Locate the cell with the specified text and output its (X, Y) center coordinate. 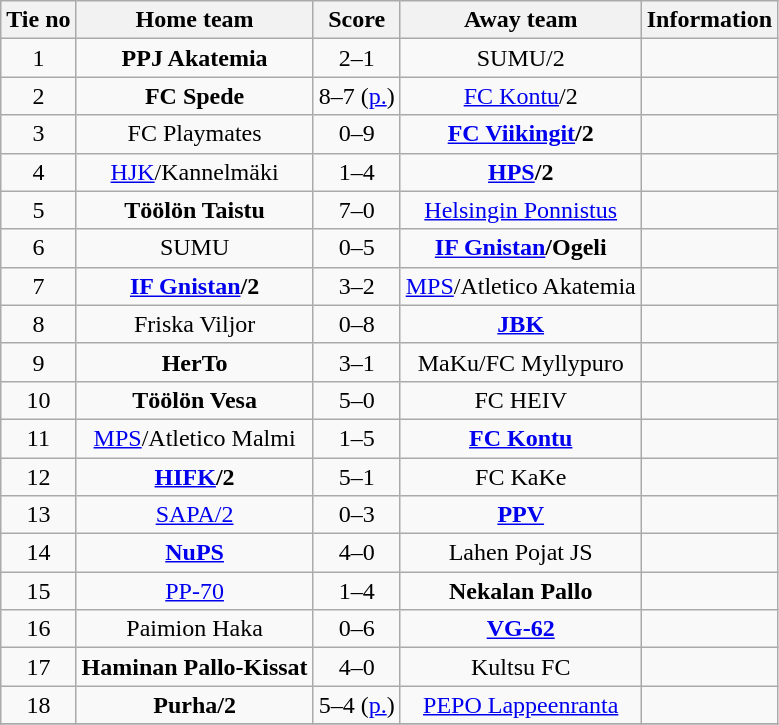
11 (38, 438)
PP-70 (194, 591)
15 (38, 591)
18 (38, 705)
Friska Viljor (194, 324)
7 (38, 286)
FC HEIV (520, 400)
FC Kontu/2 (520, 96)
FC Kontu (520, 438)
JBK (520, 324)
2 (38, 96)
PPV (520, 515)
0–6 (356, 629)
2–1 (356, 58)
Information (709, 20)
Haminan Pallo-Kissat (194, 667)
1–5 (356, 438)
0–9 (356, 134)
FC Playmates (194, 134)
8 (38, 324)
IF Gnistan/Ogeli (520, 248)
NuPS (194, 553)
0–8 (356, 324)
MaKu/FC Myllypuro (520, 362)
1 (38, 58)
SUMU/2 (520, 58)
0–5 (356, 248)
PEPO Lappeenranta (520, 705)
5–4 (p.) (356, 705)
HerTo (194, 362)
SAPA/2 (194, 515)
VG-62 (520, 629)
5 (38, 210)
9 (38, 362)
10 (38, 400)
HPS/2 (520, 172)
PPJ Akatemia (194, 58)
13 (38, 515)
7–0 (356, 210)
5–0 (356, 400)
Home team (194, 20)
Away team (520, 20)
FC Spede (194, 96)
HIFK/2 (194, 477)
HJK/Kannelmäki (194, 172)
0–3 (356, 515)
FC Viikingit/2 (520, 134)
SUMU (194, 248)
Helsingin Ponnistus (520, 210)
4 (38, 172)
MPS/Atletico Akatemia (520, 286)
3–1 (356, 362)
Purha/2 (194, 705)
8–7 (p.) (356, 96)
17 (38, 667)
Tie no (38, 20)
Töölön Vesa (194, 400)
16 (38, 629)
5–1 (356, 477)
3 (38, 134)
MPS/Atletico Malmi (194, 438)
6 (38, 248)
Paimion Haka (194, 629)
14 (38, 553)
Lahen Pojat JS (520, 553)
FC KaKe (520, 477)
3–2 (356, 286)
12 (38, 477)
Töölön Taistu (194, 210)
Nekalan Pallo (520, 591)
Kultsu FC (520, 667)
Score (356, 20)
IF Gnistan/2 (194, 286)
